Locate the cell with the specified text and output its [x, y] center coordinate. 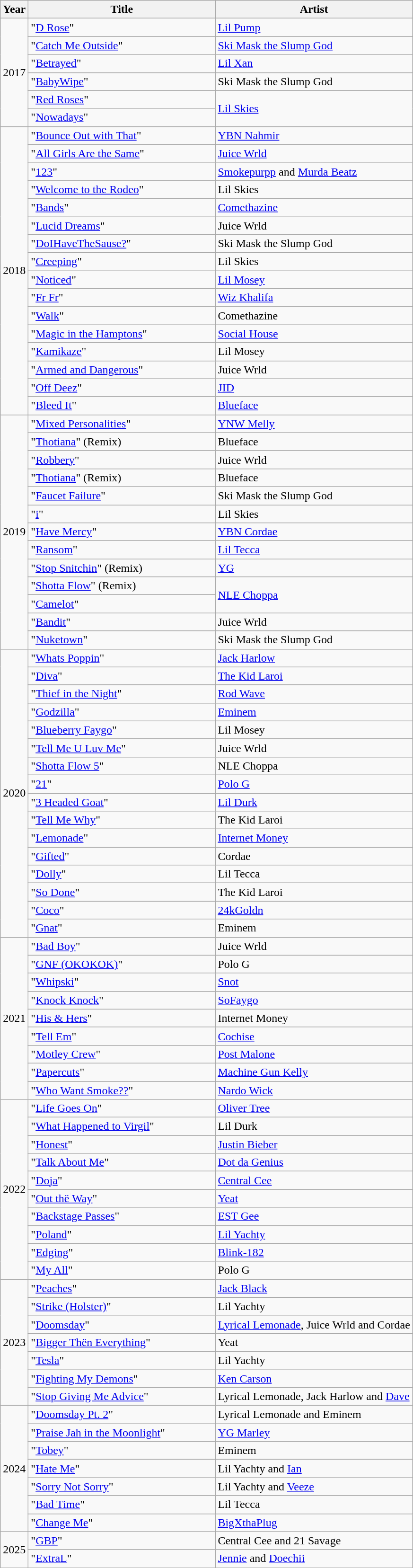
"GBP" [122, 1541]
Snot [314, 982]
"Walk" [122, 316]
"Blueberry Faygo" [122, 730]
Lil Yachty and Ian [314, 1469]
"What Happened to Virgil" [122, 1126]
"Dolly" [122, 874]
"Thief in the Night" [122, 694]
Blink-182 [314, 1252]
"Kamikaze" [122, 352]
"Papercuts" [122, 1072]
Nardo Wick [314, 1090]
Artist [314, 9]
"Robbery" [122, 460]
"Tell Me U Luv Me" [122, 748]
Lil Pump [314, 27]
2019 [14, 532]
"My All" [122, 1270]
"All Girls Are the Same" [122, 153]
Justin Bieber [314, 1144]
"21" [122, 784]
"His & Hers" [122, 1018]
"Ransom" [122, 550]
"Tesla" [122, 1360]
"Honest" [122, 1144]
"Change Me" [122, 1523]
"Edging" [122, 1252]
"Doja" [122, 1180]
Year [14, 9]
YG [314, 568]
Lyrical Lemonade, Jack Harlow and Dave [314, 1397]
"Bigger Thën Everything" [122, 1342]
BigXthaPlug [314, 1523]
"Strike (Holster)" [122, 1306]
Jack Black [314, 1288]
"Creeping" [122, 262]
Smokepurpp and Murda Beatz [314, 171]
Cordae [314, 856]
Machine Gun Kelly [314, 1072]
"Tobey" [122, 1451]
"Armed and Dangerous" [122, 370]
"Motley Crew" [122, 1054]
"Betrayed" [122, 63]
Title [122, 9]
24kGoldn [314, 910]
"Stop Giving Me Advice" [122, 1397]
2018 [14, 271]
EST Gee [314, 1216]
"Whipski" [122, 982]
"Shotta Flow" (Remix) [122, 586]
JID [314, 388]
"Bad Time" [122, 1505]
Social House [314, 334]
"Backstage Passes" [122, 1216]
"Whats Poppin" [122, 658]
"Coco" [122, 910]
"Who Want Smoke??" [122, 1090]
Lil Yachty and Veeze [314, 1487]
"Nuketown" [122, 640]
"Doomsday Pt. 2" [122, 1415]
"Life Goes On" [122, 1108]
Lyrical Lemonade, Juice Wrld and Cordae [314, 1324]
"Knock Knock" [122, 1000]
Oliver Tree [314, 1108]
"BabyWipe" [122, 81]
Post Malone [314, 1054]
"Poland" [122, 1234]
"Shotta Flow 5" [122, 766]
"DoIHaveTheSause?" [122, 244]
2024 [14, 1469]
"Bad Boy" [122, 946]
"Stop Snitchin" (Remix) [122, 568]
2023 [14, 1342]
"Nowadays" [122, 117]
YBN Nahmir [314, 135]
2025 [14, 1550]
"Gifted" [122, 856]
Wiz Khalifa [314, 298]
"Magic in the Hamptons" [122, 334]
"Lucid Dreams" [122, 226]
2020 [14, 793]
"Faucet Failure" [122, 496]
Lil Xan [314, 63]
"So Done" [122, 892]
"Noticed" [122, 280]
"Bands" [122, 207]
"Diva" [122, 676]
"Talk About Me" [122, 1162]
"Praise Jah in the Moonlight" [122, 1433]
Jennie and Doechii [314, 1559]
"Doomsday" [122, 1324]
"Out thë Way" [122, 1198]
SoFaygo [314, 1000]
"Have Mercy" [122, 532]
"Bounce Out with That" [122, 135]
Ken Carson [314, 1379]
"Gnat" [122, 928]
"Fighting My Demons" [122, 1379]
"i" [122, 514]
"Tell Em" [122, 1036]
"Off Deez" [122, 388]
"ExtraL" [122, 1559]
"123" [122, 171]
Central Cee and 21 Savage [314, 1541]
"Lemonade" [122, 838]
"Mixed Personalities" [122, 424]
Cochise [314, 1036]
YNW Melly [314, 424]
Dot da Genius [314, 1162]
2017 [14, 72]
"Bandit" [122, 622]
"Sorry Not Sorry" [122, 1487]
"GNF (OKOKOK)" [122, 964]
"Camelot" [122, 604]
"Hate Me" [122, 1469]
"3 Headed Goat" [122, 802]
"Fr Fr" [122, 298]
YG Marley [314, 1433]
"Tell Me Why" [122, 820]
YBN Cordae [314, 532]
"Welcome to the Rodeo" [122, 189]
Central Cee [314, 1180]
"Godzilla" [122, 712]
2022 [14, 1190]
"Bleed It" [122, 406]
2021 [14, 1019]
Lyrical Lemonade and Eminem [314, 1415]
"Red Roses" [122, 99]
"Catch Me Outside" [122, 45]
Jack Harlow [314, 658]
"D Rose" [122, 27]
"Peaches" [122, 1288]
Rod Wave [314, 694]
